Output the (X, Y) coordinate of the center of the cell containing the given text.  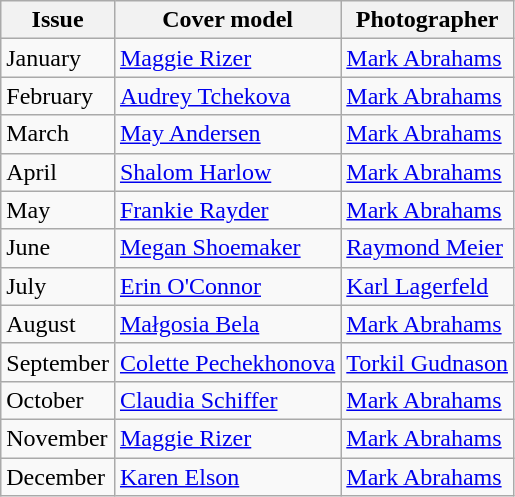
April (58, 172)
Karl Lagerfeld (428, 286)
January (58, 58)
Erin O'Connor (227, 286)
Megan Shoemaker (227, 248)
November (58, 438)
Issue (58, 20)
December (58, 477)
August (58, 324)
Colette Pechekhonova (227, 362)
Raymond Meier (428, 248)
Claudia Schiffer (227, 400)
May Andersen (227, 134)
Cover model (227, 20)
Frankie Rayder (227, 210)
February (58, 96)
July (58, 286)
Audrey Tchekova (227, 96)
Małgosia Bela (227, 324)
Karen Elson (227, 477)
Torkil Gudnason (428, 362)
March (58, 134)
Shalom Harlow (227, 172)
September (58, 362)
Photographer (428, 20)
June (58, 248)
October (58, 400)
May (58, 210)
